Return the [x, y] coordinate for the center point of the cell that contains the specified text.  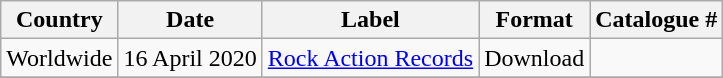
Format [534, 20]
Label [370, 20]
Date [190, 20]
Rock Action Records [370, 58]
Country [60, 20]
16 April 2020 [190, 58]
Download [534, 58]
Worldwide [60, 58]
Catalogue # [656, 20]
